Determine the (x, y) coordinate at the center of the cell enclosing the given text.  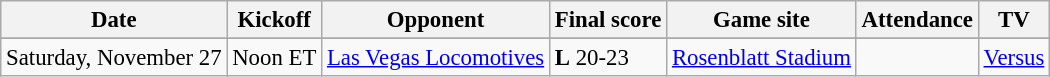
Noon ET (274, 58)
Saturday, November 27 (114, 58)
Kickoff (274, 20)
Opponent (436, 20)
Attendance (917, 20)
Game site (762, 20)
Versus (1014, 58)
TV (1014, 20)
Las Vegas Locomotives (436, 58)
L 20-23 (608, 58)
Rosenblatt Stadium (762, 58)
Final score (608, 20)
Date (114, 20)
